Find where the given text appears and provide that cell's center as [x, y] coordinate. 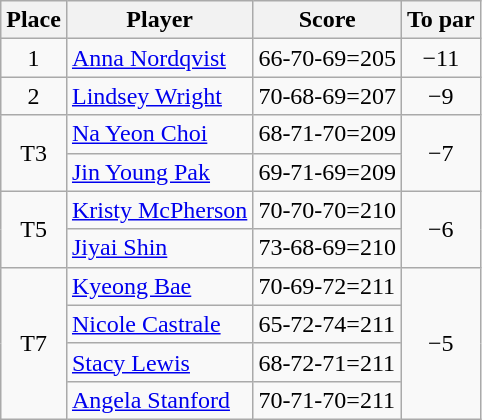
70-70-70=210 [328, 210]
−11 [440, 58]
66-70-69=205 [328, 58]
Na Yeon Choi [159, 134]
Jiyai Shin [159, 248]
73-68-69=210 [328, 248]
70-69-72=211 [328, 286]
Jin Young Pak [159, 172]
−7 [440, 153]
70-71-70=211 [328, 400]
70-68-69=207 [328, 96]
T3 [34, 153]
1 [34, 58]
68-71-70=209 [328, 134]
Anna Nordqvist [159, 58]
69-71-69=209 [328, 172]
68-72-71=211 [328, 362]
−5 [440, 343]
T7 [34, 343]
To par [440, 20]
T5 [34, 229]
Angela Stanford [159, 400]
2 [34, 96]
Score [328, 20]
65-72-74=211 [328, 324]
Kristy McPherson [159, 210]
Kyeong Bae [159, 286]
−9 [440, 96]
Player [159, 20]
Stacy Lewis [159, 362]
Lindsey Wright [159, 96]
Place [34, 20]
−6 [440, 229]
Nicole Castrale [159, 324]
